Extract the [X, Y] coordinate from the center of the cell holding the provided text.  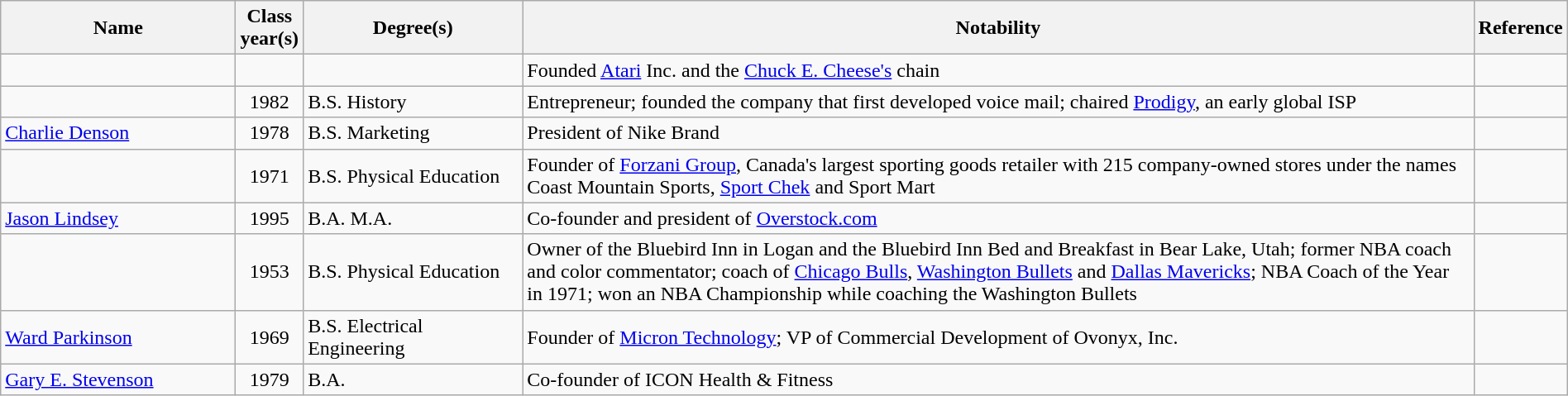
B.S. Marketing [414, 133]
1978 [270, 133]
Reference [1520, 28]
Co-founder and president of Overstock.com [998, 218]
1971 [270, 175]
1995 [270, 218]
Founded Atari Inc. and the Chuck E. Cheese's chain [998, 70]
Name [118, 28]
1979 [270, 379]
Ward Parkinson [118, 337]
B.A. [414, 379]
B.S. Electrical Engineering [414, 337]
Founder of Micron Technology; VP of Commercial Development of Ovonyx, Inc. [998, 337]
1969 [270, 337]
President of Nike Brand [998, 133]
1953 [270, 272]
Charlie Denson [118, 133]
1982 [270, 102]
Co-founder of ICON Health & Fitness [998, 379]
Class year(s) [270, 28]
B.A. M.A. [414, 218]
B.S. History [414, 102]
Degree(s) [414, 28]
Entrepreneur; founded the company that first developed voice mail; chaired Prodigy, an early global ISP [998, 102]
Jason Lindsey [118, 218]
Notability [998, 28]
Gary E. Stevenson [118, 379]
